Output the (x, y) coordinate of the center of the cell containing the given text.  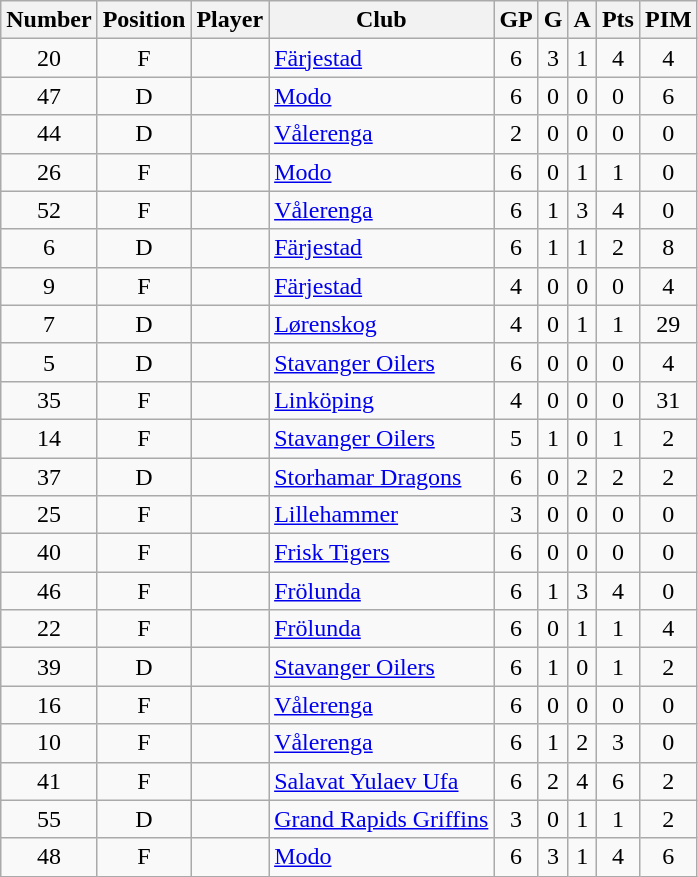
Frisk Tigers (382, 553)
8 (668, 248)
GP (516, 20)
Storhamar Dragons (382, 477)
16 (49, 705)
Number (49, 20)
25 (49, 515)
40 (49, 553)
Grand Rapids Griffins (382, 819)
44 (49, 134)
41 (49, 781)
Lillehammer (382, 515)
Position (144, 20)
14 (49, 438)
26 (49, 172)
46 (49, 591)
29 (668, 324)
10 (49, 743)
22 (49, 629)
Club (382, 20)
37 (49, 477)
48 (49, 857)
Linköping (382, 400)
20 (49, 58)
47 (49, 96)
39 (49, 667)
A (582, 20)
31 (668, 400)
Lørenskog (382, 324)
9 (49, 286)
55 (49, 819)
35 (49, 400)
Pts (618, 20)
PIM (668, 20)
52 (49, 210)
G (553, 20)
7 (49, 324)
Salavat Yulaev Ufa (382, 781)
Player (230, 20)
